Find where the given text appears and provide that cell's center as [x, y] coordinate. 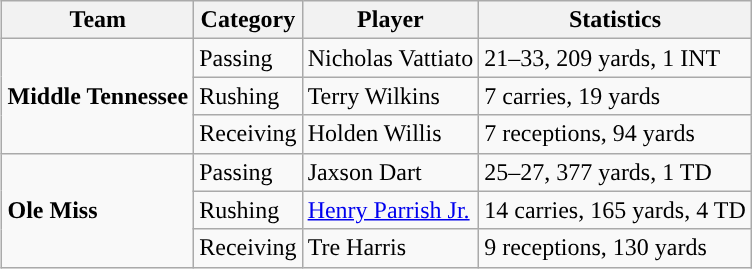
Statistics [616, 20]
25–27, 377 yards, 1 TD [616, 172]
Holden Willis [390, 134]
Nicholas Vattiato [390, 58]
Jaxson Dart [390, 172]
7 carries, 19 yards [616, 96]
9 receptions, 130 yards [616, 248]
7 receptions, 94 yards [616, 134]
21–33, 209 yards, 1 INT [616, 58]
14 carries, 165 yards, 4 TD [616, 210]
Tre Harris [390, 248]
Player [390, 20]
Terry Wilkins [390, 96]
Ole Miss [98, 210]
Category [248, 20]
Team [98, 20]
Middle Tennessee [98, 96]
Henry Parrish Jr. [390, 210]
